For the text-containing cell, return its midpoint in [X, Y] coordinate format. 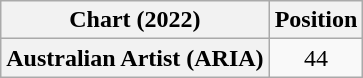
Australian Artist (ARIA) [135, 58]
Chart (2022) [135, 20]
Position [316, 20]
44 [316, 58]
